For the text-containing cell, return its midpoint in (X, Y) coordinate format. 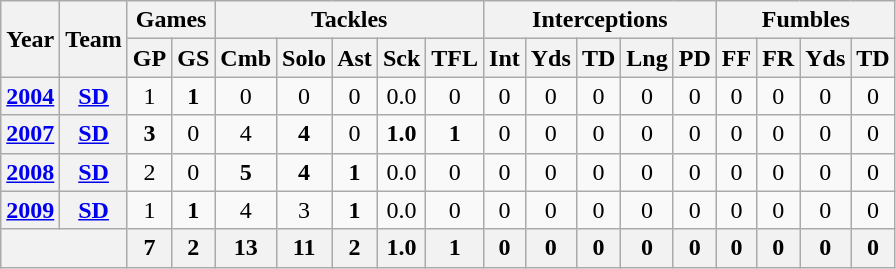
2004 (30, 96)
Fumbles (806, 20)
11 (304, 248)
7 (149, 248)
2007 (30, 134)
5 (246, 172)
Year (30, 39)
TFL (455, 58)
GP (149, 58)
2008 (30, 172)
Int (505, 58)
PD (694, 58)
FF (736, 58)
Tackles (350, 20)
Interceptions (600, 20)
Team (94, 39)
Sck (401, 58)
GS (194, 58)
2009 (30, 210)
Solo (304, 58)
Lng (647, 58)
FR (778, 58)
Ast (355, 58)
13 (246, 248)
Cmb (246, 58)
Games (170, 20)
